Return (X, Y) of the center of cell containing provided text 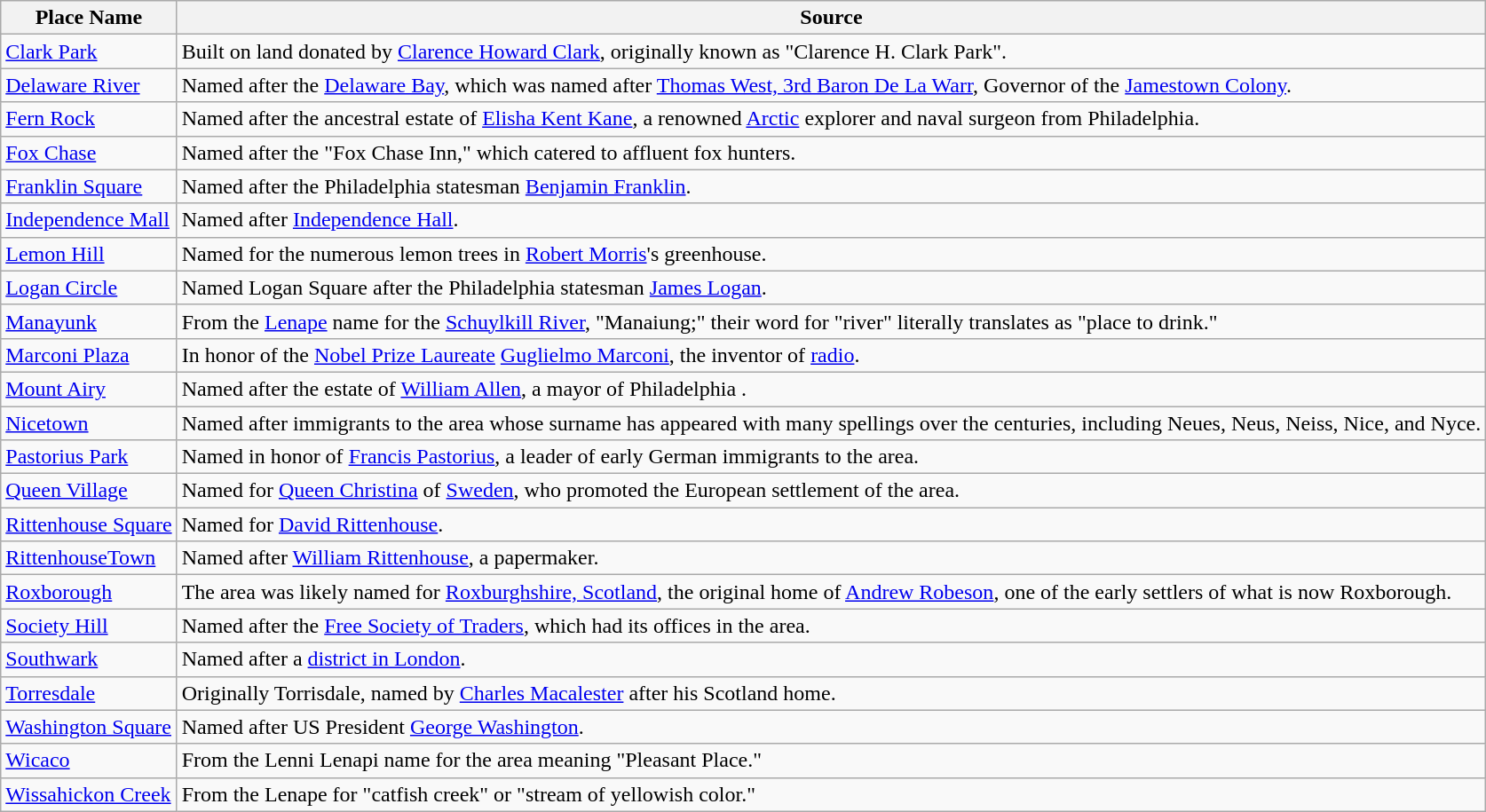
Named after the "Fox Chase Inn," which catered to affluent fox hunters. (831, 153)
Named for the numerous lemon trees in Robert Morris's greenhouse. (831, 254)
Wissahickon Creek (89, 794)
Named after US President George Washington. (831, 727)
Named after the ancestral estate of Elisha Kent Kane, a renowned Arctic explorer and naval surgeon from Philadelphia. (831, 119)
Washington Square (89, 727)
Pastorius Park (89, 457)
Named after Independence Hall. (831, 220)
Named after William Rittenhouse, a papermaker. (831, 558)
Named after the Free Society of Traders, which had its offices in the area. (831, 626)
Marconi Plaza (89, 355)
Clark Park (89, 51)
In honor of the Nobel Prize Laureate Guglielmo Marconi, the inventor of radio. (831, 355)
Built on land donated by Clarence Howard Clark, originally known as "Clarence H. Clark Park". (831, 51)
From the Lenape for "catfish creek" or "stream of yellowish color." (831, 794)
Lemon Hill (89, 254)
Delaware River (89, 85)
Named after the Philadelphia statesman Benjamin Franklin. (831, 186)
The area was likely named for Roxburghshire, Scotland, the original home of Andrew Robeson, one of the early settlers of what is now Roxborough. (831, 592)
Franklin Square (89, 186)
Named for David Rittenhouse. (831, 524)
Originally Torrisdale, named by Charles Macalester after his Scotland home. (831, 693)
Named after immigrants to the area whose surname has appeared with many spellings over the centuries, including Neues, Neus, Neiss, Nice, and Nyce. (831, 423)
Fern Rock (89, 119)
Named after the estate of William Allen, a mayor of Philadelphia . (831, 389)
From the Lenape name for the Schuylkill River, "Manaiung;" their word for "river" literally translates as "place to drink." (831, 321)
RittenhouseTown (89, 558)
Named after a district in London. (831, 659)
Logan Circle (89, 288)
Queen Village (89, 491)
Named in honor of Francis Pastorius, a leader of early German immigrants to the area. (831, 457)
Source (831, 18)
Named after the Delaware Bay, which was named after Thomas West, 3rd Baron De La Warr, Governor of the Jamestown Colony. (831, 85)
Place Name (89, 18)
Wicaco (89, 761)
Mount Airy (89, 389)
Named Logan Square after the Philadelphia statesman James Logan. (831, 288)
Independence Mall (89, 220)
Society Hill (89, 626)
Named for Queen Christina of Sweden, who promoted the European settlement of the area. (831, 491)
Roxborough (89, 592)
Fox Chase (89, 153)
Rittenhouse Square (89, 524)
Manayunk (89, 321)
From the Lenni Lenapi name for the area meaning "Pleasant Place." (831, 761)
Torresdale (89, 693)
Southwark (89, 659)
Nicetown (89, 423)
